Search for the cell housing the specified text and yield its (X, Y) center coordinate. 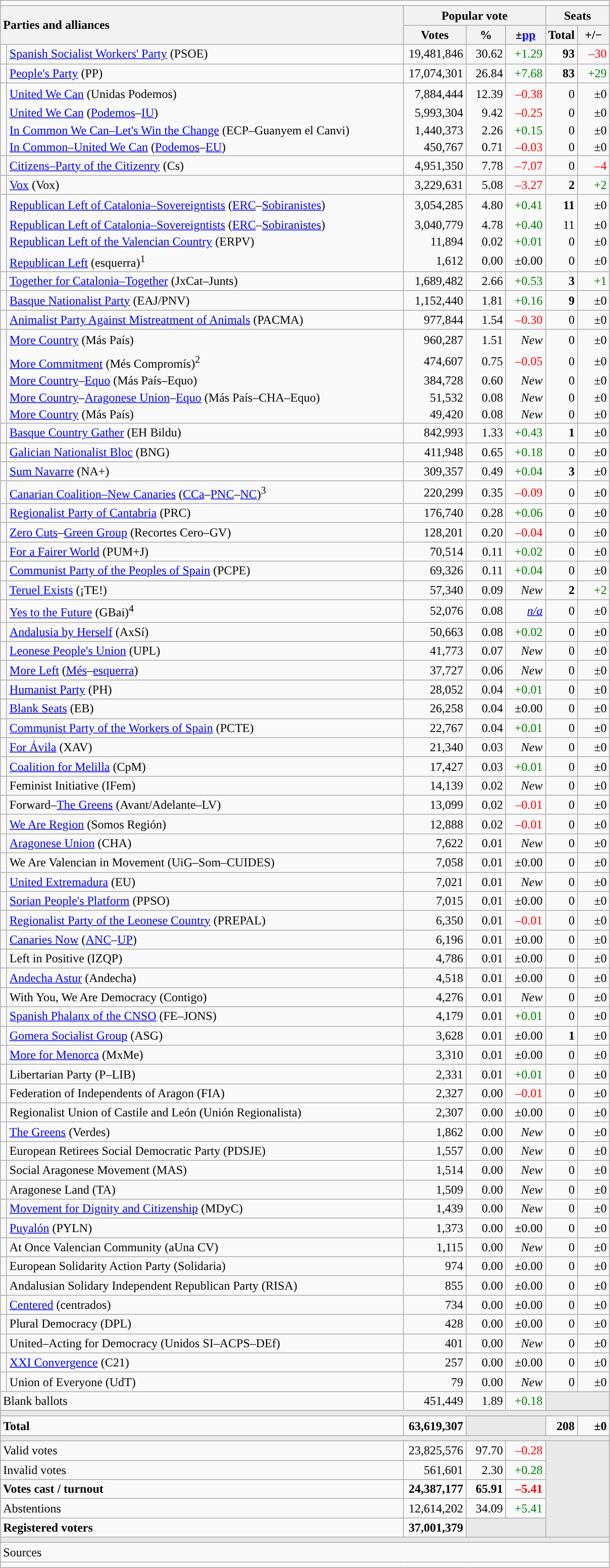
14,139 (435, 786)
83 (562, 73)
Leonese People's Union (UPL) (205, 651)
Left in Positive (IZQP) (205, 959)
–5.41 (525, 1489)
4,276 (435, 997)
Movement for Dignity and Citizenship (MDyC) (205, 1209)
United We Can (Unidas Podemos) (205, 94)
Regionalist Party of the Leonese Country (PREPAL) (205, 920)
1,509 (435, 1190)
European Solidarity Action Party (Solidaria) (205, 1266)
Citizens–Party of the Citizenry (Cs) (205, 166)
13,099 (435, 805)
561,601 (435, 1470)
384,728 (435, 381)
+/− (594, 35)
257 (435, 1362)
% (486, 35)
+0.28 (525, 1470)
69,326 (435, 571)
Puyalón (PYLN) (205, 1228)
Teruel Exists (¡TE!) (205, 590)
More Commitment (Més Compromís)2 (205, 362)
1,689,482 (435, 281)
–30 (594, 54)
European Retirees Social Democratic Party (PDSJE) (205, 1151)
Republican Left of the Valencian Country (ERPV) (205, 242)
In Common–United We Can (Podemos–EU) (205, 147)
12,614,202 (435, 1508)
+0.15 (525, 130)
2,307 (435, 1112)
±pp (525, 35)
1.89 (486, 1401)
Social Aragonese Movement (MAS) (205, 1170)
Popular vote (475, 16)
+5.41 (525, 1508)
1.81 (486, 301)
+0.53 (525, 281)
2.30 (486, 1470)
Plural Democracy (DPL) (205, 1324)
41,773 (435, 651)
Invalid votes (202, 1470)
1,862 (435, 1132)
1.51 (486, 340)
9 (562, 301)
7,021 (435, 882)
Regionalist Party of Cantabria (PRC) (205, 513)
Canarian Coalition–New Canaries (CCa–PNC–NC)3 (205, 492)
Vox (Vox) (205, 185)
0.07 (486, 651)
450,767 (435, 147)
977,844 (435, 320)
Aragonese Land (TA) (205, 1190)
Basque Country Gather (EH Bildu) (205, 433)
4,518 (435, 978)
428 (435, 1324)
1,115 (435, 1247)
+0.06 (525, 513)
3,054,285 (435, 205)
63,619,307 (435, 1426)
2.26 (486, 130)
0.28 (486, 513)
974 (435, 1266)
24,387,177 (435, 1489)
65.91 (486, 1489)
United Extremadura (EU) (205, 882)
Spanish Socialist Workers' Party (PSOE) (205, 54)
Communist Party of the Peoples of Spain (PCPE) (205, 571)
Galician Nationalist Bloc (BNG) (205, 452)
We Are Valencian in Movement (UiG–Som–CUIDES) (205, 863)
Votes (435, 35)
For Ávila (XAV) (205, 747)
United–Acting for Democracy (Unidos SI–ACPS–DEf) (205, 1343)
5,993,304 (435, 113)
Libertarian Party (P–LIB) (205, 1074)
Seats (578, 16)
Feminist Initiative (IFem) (205, 786)
4,179 (435, 1016)
Blank ballots (202, 1401)
0.20 (486, 532)
XXI Convergence (C21) (205, 1362)
n/a (525, 611)
People's Party (PP) (205, 73)
451,449 (435, 1401)
97.70 (486, 1451)
309,357 (435, 471)
More Country–Aragonese Union–Equo (Más País–CHA–Equo) (205, 398)
12,888 (435, 824)
Forward–The Greens (Avant/Adelante–LV) (205, 805)
1.33 (486, 433)
37,727 (435, 670)
79 (435, 1382)
Together for Catalonia–Together (JxCat–Junts) (205, 281)
Registered voters (202, 1528)
–4 (594, 166)
Animalist Party Against Mistreatment of Animals (PACMA) (205, 320)
855 (435, 1286)
4.78 (486, 225)
1,152,440 (435, 301)
128,201 (435, 532)
+1.29 (525, 54)
–3.27 (525, 185)
+7.68 (525, 73)
1,612 (435, 261)
3,040,779 (435, 225)
+0.40 (525, 225)
34.09 (486, 1508)
+0.41 (525, 205)
For a Fairer World (PUM+J) (205, 552)
–0.38 (525, 94)
Coalition for Melilla (CpM) (205, 766)
Basque Nationalist Party (EAJ/PNV) (205, 301)
70,514 (435, 552)
57,340 (435, 590)
The Greens (Verdes) (205, 1132)
Sum Navarre (NA+) (205, 471)
1,373 (435, 1228)
Regionalist Union of Castile and León (Unión Regionalista) (205, 1112)
50,663 (435, 632)
6,350 (435, 920)
Union of Everyone (UdT) (205, 1382)
0.49 (486, 471)
7.78 (486, 166)
Republican Left (esquerra)1 (205, 261)
474,607 (435, 362)
In Common We Can–Let's Win the Change (ECP–Guanyem el Canvi) (205, 130)
Humanist Party (PH) (205, 690)
0.75 (486, 362)
3,229,631 (435, 185)
0.09 (486, 590)
Centered (centrados) (205, 1305)
Sources (305, 1552)
49,420 (435, 415)
26.84 (486, 73)
Andalusian Solidary Independent Republican Party (RISA) (205, 1286)
–0.28 (525, 1451)
30.62 (486, 54)
We Are Region (Somos Región) (205, 824)
1.54 (486, 320)
1,440,373 (435, 130)
734 (435, 1305)
7,884,444 (435, 94)
Federation of Independents of Aragon (FIA) (205, 1093)
4.80 (486, 205)
0.71 (486, 147)
12.39 (486, 94)
9.42 (486, 113)
0.65 (486, 452)
Parties and alliances (202, 25)
7,058 (435, 863)
More Country–Equo (Más País–Equo) (205, 381)
4,786 (435, 959)
+0.43 (525, 433)
2.66 (486, 281)
Andalusia by Herself (AxSí) (205, 632)
–7.07 (525, 166)
–0.09 (525, 492)
2,327 (435, 1093)
More Left (Més–esquerra) (205, 670)
21,340 (435, 747)
7,015 (435, 901)
United We Can (Podemos–IU) (205, 113)
960,287 (435, 340)
51,532 (435, 398)
Abstentions (202, 1508)
220,299 (435, 492)
17,074,301 (435, 73)
208 (562, 1426)
6,196 (435, 940)
Spanish Phalanx of the CNSO (FE–JONS) (205, 1016)
Votes cast / turnout (202, 1489)
26,258 (435, 709)
–0.30 (525, 320)
Canaries Now (ANC–UP) (205, 940)
Sorian People's Platform (PPSO) (205, 901)
4,951,350 (435, 166)
More for Menorca (MxMe) (205, 1055)
+1 (594, 281)
–0.04 (525, 532)
–0.25 (525, 113)
With You, We Are Democracy (Contigo) (205, 997)
37,001,379 (435, 1528)
Blank Seats (EB) (205, 709)
Communist Party of the Workers of Spain (PCTE) (205, 728)
Yes to the Future (GBai)4 (205, 611)
Valid votes (202, 1451)
401 (435, 1343)
At Once Valencian Community (aUna CV) (205, 1247)
5.08 (486, 185)
+29 (594, 73)
17,427 (435, 766)
Andecha Astur (Andecha) (205, 978)
411,948 (435, 452)
176,740 (435, 513)
–0.03 (525, 147)
0.60 (486, 381)
–0.05 (525, 362)
11,894 (435, 242)
0.06 (486, 670)
Zero Cuts–Green Group (Recortes Cero–GV) (205, 532)
842,993 (435, 433)
3,310 (435, 1055)
+0.16 (525, 301)
3,628 (435, 1036)
52,076 (435, 611)
22,767 (435, 728)
1,514 (435, 1170)
Aragonese Union (CHA) (205, 843)
93 (562, 54)
7,622 (435, 843)
1,557 (435, 1151)
2,331 (435, 1074)
28,052 (435, 690)
Gomera Socialist Group (ASG) (205, 1036)
1,439 (435, 1209)
23,825,576 (435, 1451)
19,481,846 (435, 54)
0.35 (486, 492)
